Return [x, y] of the center of cell containing provided text 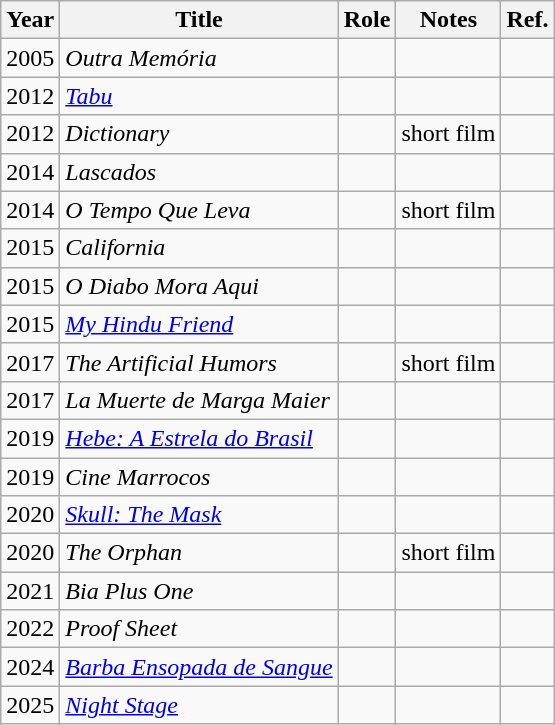
California [199, 248]
The Artificial Humors [199, 362]
Outra Memória [199, 58]
Dictionary [199, 134]
2005 [30, 58]
Proof Sheet [199, 629]
La Muerte de Marga Maier [199, 400]
2022 [30, 629]
The Orphan [199, 553]
Tabu [199, 96]
Ref. [528, 20]
My Hindu Friend [199, 324]
Notes [448, 20]
Title [199, 20]
Skull: The Mask [199, 515]
O Diabo Mora Aqui [199, 286]
Lascados [199, 172]
Year [30, 20]
Role [367, 20]
Bia Plus One [199, 591]
2024 [30, 667]
O Tempo Que Leva [199, 210]
Night Stage [199, 705]
Hebe: A Estrela do Brasil [199, 438]
Cine Marrocos [199, 477]
2025 [30, 705]
2021 [30, 591]
Barba Ensopada de Sangue [199, 667]
